Find where the given text appears and provide that cell's center as [x, y] coordinate. 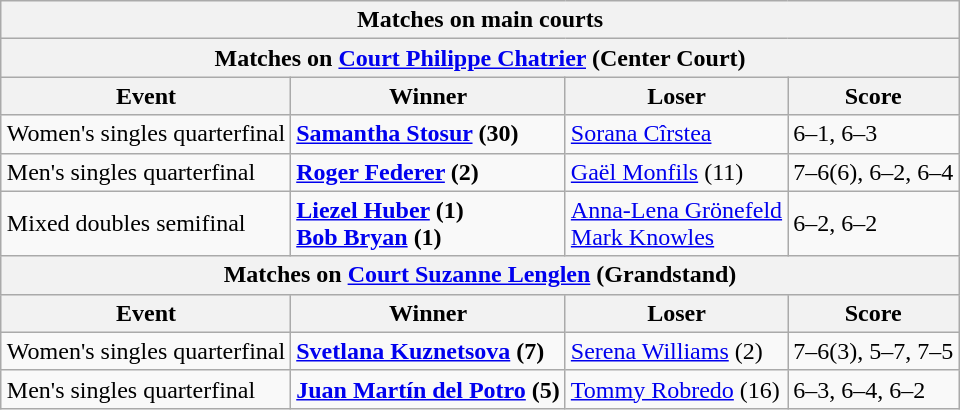
Mixed doubles semifinal [146, 224]
Serena Williams (2) [676, 351]
7–6(6), 6–2, 6–4 [874, 172]
6–2, 6–2 [874, 224]
Svetlana Kuznetsova (7) [428, 351]
Sorana Cîrstea [676, 134]
Matches on main courts [480, 20]
Liezel Huber (1) Bob Bryan (1) [428, 224]
Juan Martín del Potro (5) [428, 389]
Anna-Lena Grönefeld Mark Knowles [676, 224]
7–6(3), 5–7, 7–5 [874, 351]
Matches on Court Philippe Chatrier (Center Court) [480, 58]
6–1, 6–3 [874, 134]
Gaël Monfils (11) [676, 172]
6–3, 6–4, 6–2 [874, 389]
Roger Federer (2) [428, 172]
Matches on Court Suzanne Lenglen (Grandstand) [480, 275]
Tommy Robredo (16) [676, 389]
Samantha Stosur (30) [428, 134]
